Return the [X, Y] coordinate for the center point of the cell that contains the specified text.  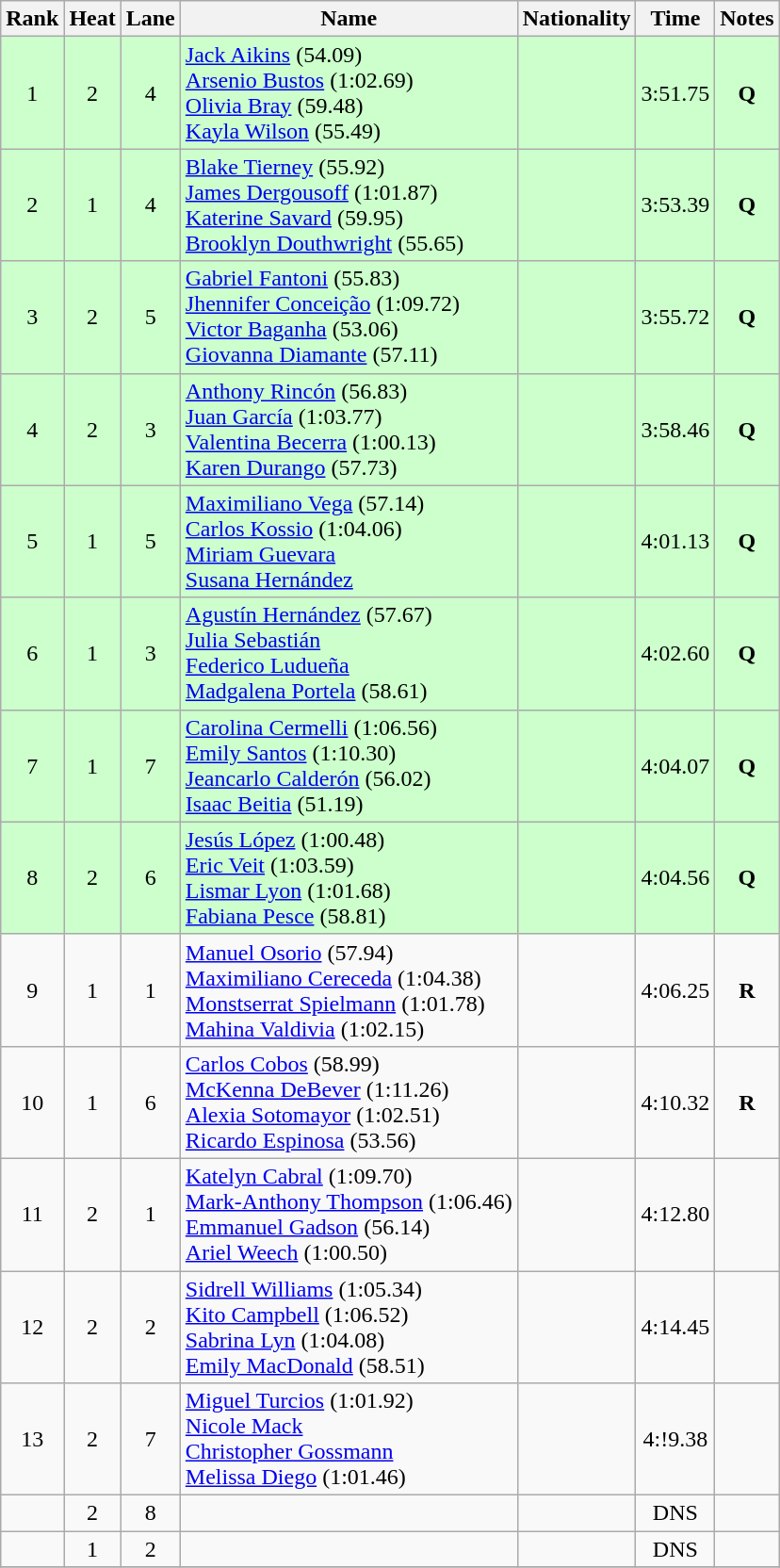
Sidrell Williams (1:05.34)Kito Campbell (1:06.52)Sabrina Lyn (1:04.08)Emily MacDonald (58.51) [349, 1327]
10 [32, 1102]
Blake Tierney (55.92)James Dergousoff (1:01.87)Katerine Savard (59.95)Brooklyn Douthwright (55.65) [349, 205]
11 [32, 1214]
Carlos Cobos (58.99)McKenna DeBever (1:11.26)Alexia Sotomayor (1:02.51)Ricardo Espinosa (53.56) [349, 1102]
Miguel Turcios (1:01.92)Nicole MackChristopher GossmannMelissa Diego (1:01.46) [349, 1440]
Jack Aikins (54.09)Arsenio Bustos (1:02.69)Olivia Bray (59.48)Kayla Wilson (55.49) [349, 92]
Jesús López (1:00.48)Eric Veit (1:03.59)Lismar Lyon (1:01.68)Fabiana Pesce (58.81) [349, 878]
Nationality [577, 19]
4:04.07 [675, 765]
4:12.80 [675, 1214]
Katelyn Cabral (1:09.70)Mark-Anthony Thompson (1:06.46)Emmanuel Gadson (56.14)Ariel Weech (1:00.50) [349, 1214]
Gabriel Fantoni (55.83)Jhennifer Conceição (1:09.72)Victor Baganha (53.06)Giovanna Diamante (57.11) [349, 317]
3:58.46 [675, 430]
Anthony Rincón (56.83)Juan García (1:03.77)Valentina Becerra (1:00.13)Karen Durango (57.73) [349, 430]
13 [32, 1440]
3:53.39 [675, 205]
4:10.32 [675, 1102]
4:!9.38 [675, 1440]
3:55.72 [675, 317]
4:14.45 [675, 1327]
Time [675, 19]
9 [32, 989]
Manuel Osorio (57.94)Maximiliano Cereceda (1:04.38)Monstserrat Spielmann (1:01.78)Mahina Valdivia (1:02.15) [349, 989]
4:06.25 [675, 989]
Agustín Hernández (57.67)Julia SebastiánFederico LudueñaMadgalena Portela (58.61) [349, 654]
3:51.75 [675, 92]
4:04.56 [675, 878]
12 [32, 1327]
Name [349, 19]
Carolina Cermelli (1:06.56)Emily Santos (1:10.30)Jeancarlo Calderón (56.02)Isaac Beitia (51.19) [349, 765]
Maximiliano Vega (57.14)Carlos Kossio (1:04.06)Miriam GuevaraSusana Hernández [349, 541]
Lane [151, 19]
Rank [32, 19]
4:02.60 [675, 654]
Heat [92, 19]
Notes [747, 19]
4:01.13 [675, 541]
